Capture the cell that displays the provided text and extract its [X, Y] central coordinate. 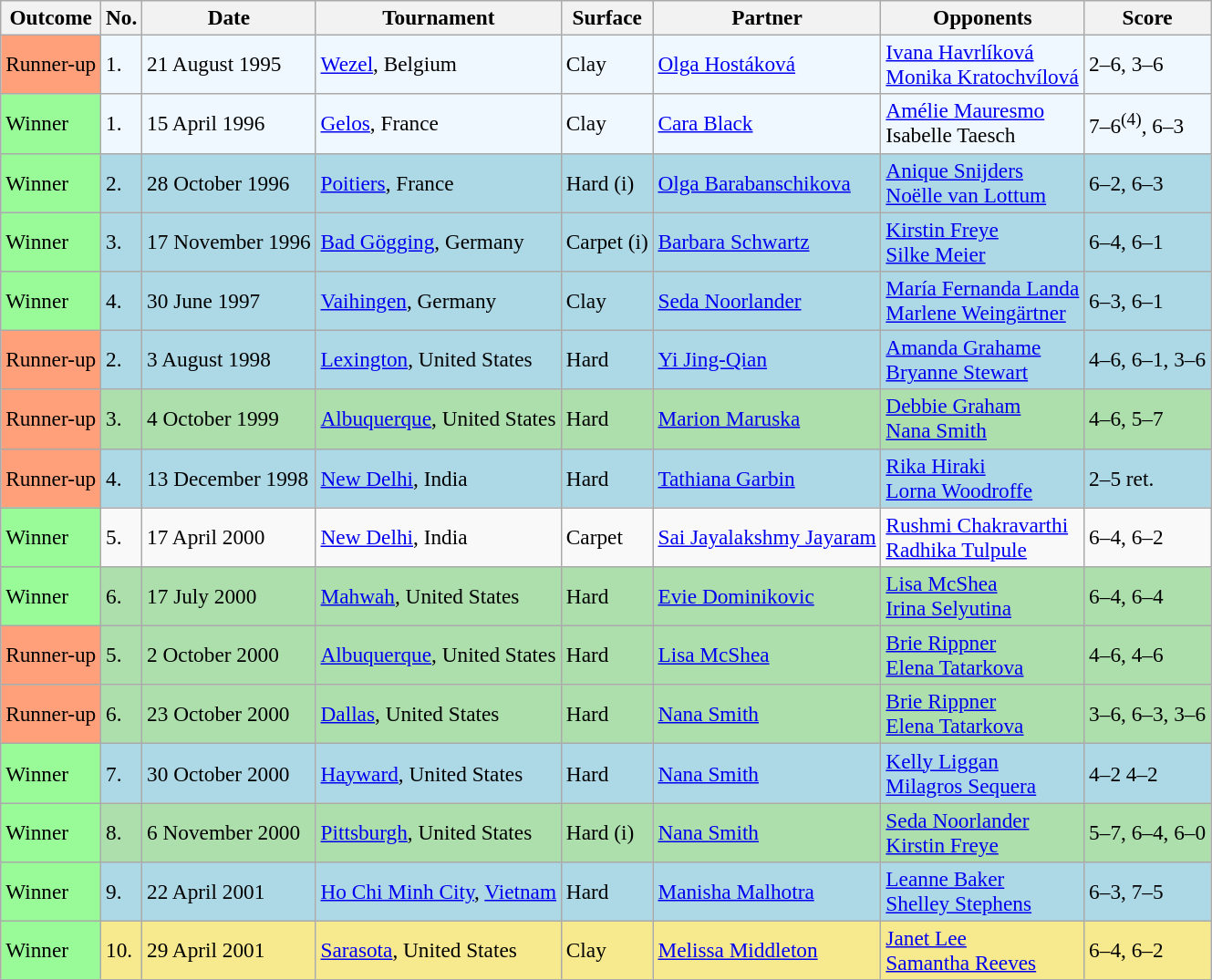
Rushmi Chakravarthi Radhika Tulpule [983, 536]
6–4, 6–1 [1147, 241]
Carpet [607, 536]
17 November 1996 [229, 241]
Date [229, 17]
Score [1147, 17]
28 October 1996 [229, 182]
No. [122, 17]
4–2 4–2 [1147, 773]
Poitiers, France [438, 182]
Amanda Grahame Bryanne Stewart [983, 359]
4 October 1999 [229, 419]
Ivana Havrlíková Monika Kratochvílová [983, 64]
Dallas, United States [438, 715]
Anique Snijders Noëlle van Lottum [983, 182]
Pittsburgh, United States [438, 831]
Amélie Mauresmo Isabelle Taesch [983, 124]
6–2, 6–3 [1147, 182]
5–7, 6–4, 6–0 [1147, 831]
Kirstin Freye Silke Meier [983, 241]
3 August 1998 [229, 359]
23 October 2000 [229, 715]
Mahwah, United States [438, 596]
Wezel, Belgium [438, 64]
7. [122, 773]
6–3, 7–5 [1147, 892]
Opponents [983, 17]
Sarasota, United States [438, 950]
Olga Hostáková [767, 64]
13 December 1998 [229, 478]
2–6, 3–6 [1147, 64]
17 July 2000 [229, 596]
6–3, 6–1 [1147, 301]
30 October 2000 [229, 773]
30 June 1997 [229, 301]
Lexington, United States [438, 359]
Outcome [51, 17]
6–4, 6–4 [1147, 596]
2 October 2000 [229, 655]
21 August 1995 [229, 64]
Ho Chi Minh City, Vietnam [438, 892]
Barbara Schwartz [767, 241]
2–5 ret. [1147, 478]
Rika Hiraki Lorna Woodroffe [983, 478]
Hayward, United States [438, 773]
María Fernanda Landa Marlene Weingärtner [983, 301]
Evie Dominikovic [767, 596]
6 November 2000 [229, 831]
4–6, 4–6 [1147, 655]
Bad Gögging, Germany [438, 241]
Kelly Liggan Milagros Sequera [983, 773]
Janet Lee Samantha Reeves [983, 950]
29 April 2001 [229, 950]
15 April 1996 [229, 124]
Cara Black [767, 124]
Vaihingen, Germany [438, 301]
Melissa Middleton [767, 950]
Lisa McShea [767, 655]
Tournament [438, 17]
9. [122, 892]
3–6, 6–3, 3–6 [1147, 715]
17 April 2000 [229, 536]
Carpet (i) [607, 241]
Surface [607, 17]
7–6(4), 6–3 [1147, 124]
Marion Maruska [767, 419]
8. [122, 831]
10. [122, 950]
Lisa McShea Irina Selyutina [983, 596]
4–6, 5–7 [1147, 419]
Gelos, France [438, 124]
22 April 2001 [229, 892]
Seda Noorlander Kirstin Freye [983, 831]
Partner [767, 17]
Olga Barabanschikova [767, 182]
Yi Jing-Qian [767, 359]
Leanne Baker Shelley Stephens [983, 892]
Tathiana Garbin [767, 478]
Sai Jayalakshmy Jayaram [767, 536]
Debbie Graham Nana Smith [983, 419]
Manisha Malhotra [767, 892]
Seda Noorlander [767, 301]
4–6, 6–1, 3–6 [1147, 359]
